Output the (x, y) coordinate of the center of the cell containing the given text.  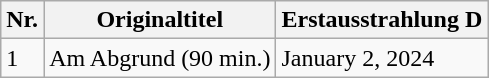
Originaltitel (160, 20)
1 (22, 58)
Am Abgrund (90 min.) (160, 58)
Nr. (22, 20)
January 2, 2024 (382, 58)
Erstausstrahlung D (382, 20)
